Output the [x, y] coordinate of the center of the cell containing the given text.  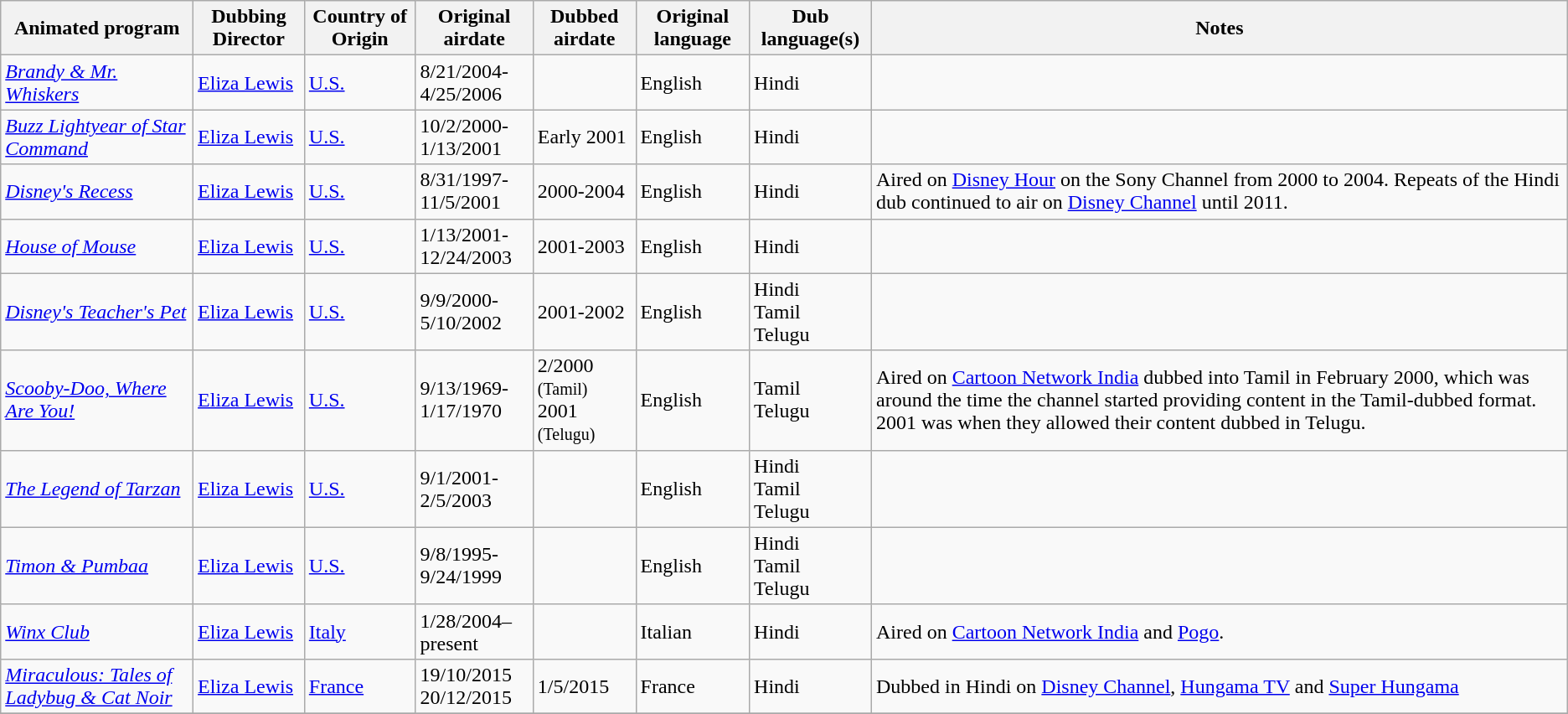
1/13/2001-12/24/2003 [474, 246]
9/13/1969-1/17/1970 [474, 401]
Scooby-Doo, Where Are You! [97, 401]
Dubbed in Hindi on Disney Channel, Hungama TV and Super Hungama [1220, 686]
8/31/1997-11/5/2001 [474, 191]
2001-2002 [585, 312]
The Legend of Tarzan [97, 489]
10/2/2000-1/13/2001 [474, 137]
Dubbed airdate [585, 28]
Tamil Telugu [811, 401]
Animated program [97, 28]
2000-2004 [585, 191]
Notes [1220, 28]
Disney's Recess [97, 191]
2001-2003 [585, 246]
Italian [693, 632]
Dub language(s) [811, 28]
Timon & Pumbaa [97, 566]
9/1/2001-2/5/2003 [474, 489]
Original language [693, 28]
Miraculous: Tales of Ladybug & Cat Noir [97, 686]
1/28/2004–present [474, 632]
2/2000 (Tamil) 2001 (Telugu) [585, 401]
Early 2001 [585, 137]
Dubbing Director [250, 28]
9/9/2000-5/10/2002 [474, 312]
Aired on Disney Hour on the Sony Channel from 2000 to 2004. Repeats of the Hindi dub continued to air on Disney Channel until 2011. [1220, 191]
Winx Club [97, 632]
Buzz Lightyear of Star Command [97, 137]
Brandy & Mr. Whiskers [97, 82]
Aired on Cartoon Network India and Pogo. [1220, 632]
1/5/2015 [585, 686]
9/8/1995-9/24/1999 [474, 566]
8/21/2004-4/25/2006 [474, 82]
19/10/2015 20/12/2015 [474, 686]
Original airdate [474, 28]
Italy [360, 632]
Country of Origin [360, 28]
House of Mouse [97, 246]
Disney's Teacher's Pet [97, 312]
